Pinpoint the cell where the given text exists, returning its (X, Y) midpoint coordinate. 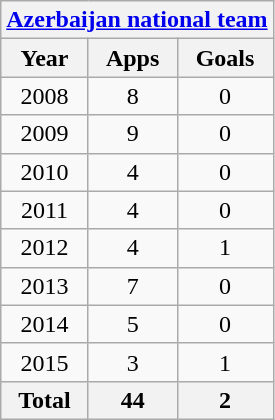
3 (132, 362)
2013 (45, 286)
2015 (45, 362)
7 (132, 286)
Azerbaijan national team (137, 20)
Apps (132, 58)
Year (45, 58)
2011 (45, 210)
2010 (45, 172)
2012 (45, 248)
2 (225, 400)
2009 (45, 134)
44 (132, 400)
8 (132, 96)
2014 (45, 324)
9 (132, 134)
2008 (45, 96)
Total (45, 400)
Goals (225, 58)
5 (132, 324)
